Identify which cell holds the provided text, then report its [x, y] central coordinate. 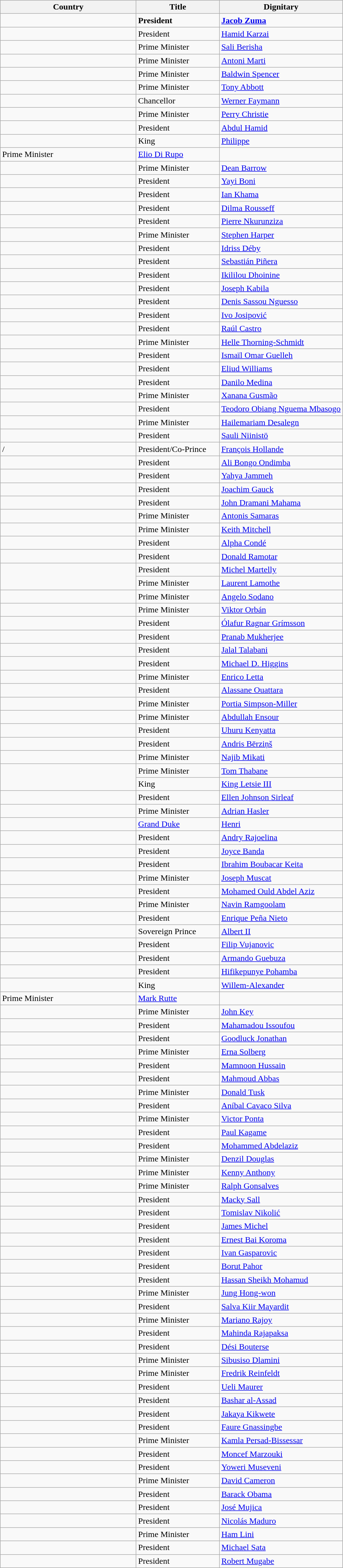
James Michel [281, 1226]
Jacob Zuma [281, 20]
Portia Simpson-Miller [281, 704]
Andris Bērziņš [281, 744]
Mahinda Rajapaksa [281, 1333]
Chancellor [178, 101]
Goodluck Jonathan [281, 1039]
Teodoro Obiang Nguema Mbasogo [281, 409]
Ralph Gonsalves [281, 1186]
Ivan Gasparovic [281, 1253]
Ian Khama [281, 195]
Moncef Marzouki [281, 1454]
David Cameron [281, 1481]
Title [178, 7]
Sebastián Piñera [281, 262]
Michel Martelly [281, 569]
Idriss Déby [281, 248]
Armando Guebuza [281, 958]
Sauli Niinistö [281, 436]
Victor Ponta [281, 1119]
Filip Vujanovic [281, 945]
Nicolás Maduro [281, 1521]
Jalal Talabani [281, 650]
Xanana Gusmão [281, 396]
Mohamed Ould Abdel Aziz [281, 891]
Mamnoon Hussain [281, 1065]
Fredrik Reinfeldt [281, 1373]
Ivo Josipović [281, 315]
Alpha Condé [281, 543]
Kenny Anthony [281, 1172]
Alassane Ouattara [281, 690]
Elio Di Rupo [178, 154]
Bashar al-Assad [281, 1400]
Paul Kagame [281, 1132]
Grand Duke [178, 824]
Country [68, 7]
Navin Ramgoolam [281, 905]
Hifikepunye Pohamba [281, 971]
Henri [281, 824]
Philippe [281, 141]
Antoni Marti [281, 61]
Tony Abbott [281, 87]
Mohammed Abdelaziz [281, 1146]
Stephen Harper [281, 235]
Dean Barrow [281, 168]
Willem-Alexander [281, 985]
Andry Rajoelina [281, 838]
Dilma Rousseff [281, 208]
Abdullah Ensour [281, 717]
President/Co-Prince [178, 449]
Ernest Bai Koroma [281, 1239]
Joachim Gauck [281, 489]
Yahya Jammeh [281, 476]
Uhuru Kenyatta [281, 730]
Dési Bouterse [281, 1347]
Denis Sassou Nguesso [281, 302]
Baldwin Spencer [281, 74]
John Key [281, 1012]
Hailemariam Desalegn [281, 422]
José Mujica [281, 1507]
Mark Rutte [178, 998]
Denzil Douglas [281, 1159]
Dignitary [281, 7]
Barack Obama [281, 1494]
Keith Mitchell [281, 529]
Erna Solberg [281, 1052]
Jung Hong-won [281, 1293]
Ismaïl Omar Guelleh [281, 355]
Ueli Maurer [281, 1387]
Macky Sall [281, 1199]
Joseph Muscat [281, 878]
Mahamadou Issoufou [281, 1025]
Perry Christie [281, 114]
Viktor Orbán [281, 610]
Salva Kiir Mayardit [281, 1306]
Michael Sata [281, 1548]
Mariano Rajoy [281, 1320]
Abdul Hamid [281, 127]
Borut Pahor [281, 1266]
Yayi Boni [281, 181]
Tomislav Nikolić [281, 1213]
Ali Bongo Ondimba [281, 462]
Enrico Letta [281, 677]
Adrian Hasler [281, 811]
Raúl Castro [281, 328]
/ [68, 449]
Helle Thorning-Schmidt [281, 342]
Enrique Peña Nieto [281, 918]
Faure Gnassingbe [281, 1427]
Albert II [281, 931]
Jakaya Kikwete [281, 1413]
Donald Ramotar [281, 556]
Eliud Williams [281, 369]
Ibrahim Boubacar Keita [281, 864]
Hassan Sheikh Mohamud [281, 1280]
Yoweri Museveni [281, 1467]
Ikililou Dhoinine [281, 275]
Laurent Lamothe [281, 583]
Mahmoud Abbas [281, 1079]
Werner Faymann [281, 101]
Sibusiso Dlamini [281, 1360]
Ellen Johnson Sirleaf [281, 797]
Donald Tusk [281, 1092]
King Letsie III [281, 784]
Antonis Samaras [281, 516]
Michael D. Higgins [281, 663]
Sovereign Prince [178, 931]
Pranab Mukherjee [281, 637]
Hamid Karzai [281, 34]
Tom Thabane [281, 770]
Aníbal Cavaco Silva [281, 1106]
Ólafur Ragnar Grímsson [281, 623]
Sali Berisha [281, 47]
Kamla Persad-Bissessar [281, 1440]
Pierre Nkurunziza [281, 221]
François Hollande [281, 449]
Ham Lini [281, 1534]
John Dramani Mahama [281, 503]
Najib Mikati [281, 757]
Joyce Banda [281, 851]
Joseph Kabila [281, 288]
Angelo Sodano [281, 597]
Robert Mugabe [281, 1561]
Danilo Medina [281, 382]
